Return [x, y] of the center of cell containing provided text 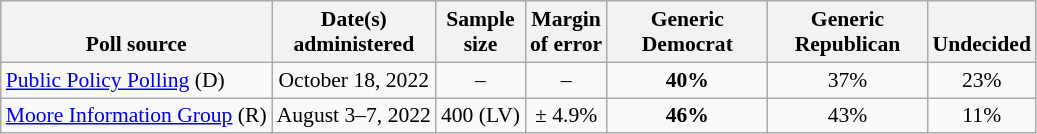
August 3–7, 2022 [354, 116]
400 (LV) [480, 116]
GenericDemocrat [687, 32]
43% [847, 116]
Date(s)administered [354, 32]
Samplesize [480, 32]
Moore Information Group (R) [136, 116]
October 18, 2022 [354, 80]
Marginof error [566, 32]
40% [687, 80]
± 4.9% [566, 116]
11% [981, 116]
Poll source [136, 32]
GenericRepublican [847, 32]
Public Policy Polling (D) [136, 80]
46% [687, 116]
37% [847, 80]
23% [981, 80]
Undecided [981, 32]
